Detect which cell encompasses the target text, then output its [X, Y] center coordinate. 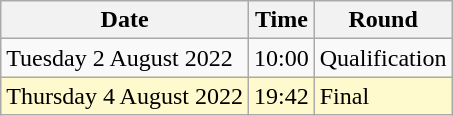
Time [281, 20]
Round [383, 20]
Thursday 4 August 2022 [125, 96]
10:00 [281, 58]
Final [383, 96]
19:42 [281, 96]
Tuesday 2 August 2022 [125, 58]
Qualification [383, 58]
Date [125, 20]
